Return (X, Y) of the center of cell containing provided text 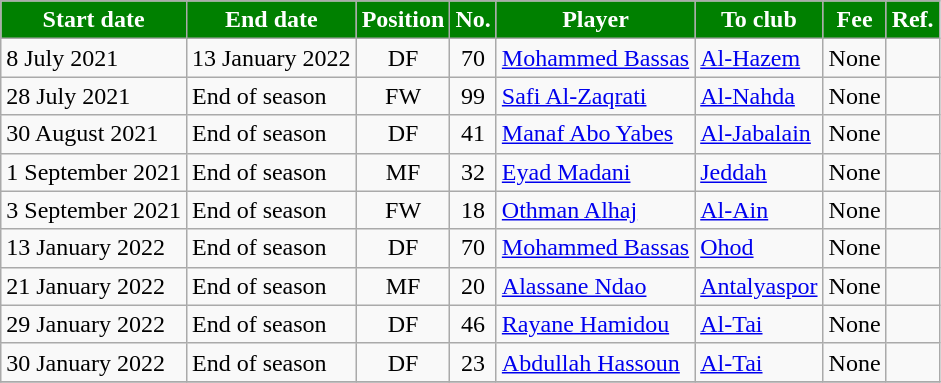
Ohod (759, 248)
8 July 2021 (94, 58)
Jeddah (759, 172)
Ref. (912, 20)
Al-Jabalain (759, 134)
Al-Nahda (759, 96)
Antalyaspor (759, 286)
18 (473, 210)
Player (595, 20)
30 January 2022 (94, 362)
Position (403, 20)
23 (473, 362)
Al-Hazem (759, 58)
29 January 2022 (94, 324)
Rayane Hamidou (595, 324)
32 (473, 172)
Manaf Abo Yabes (595, 134)
Fee (854, 20)
End date (271, 20)
30 August 2021 (94, 134)
3 September 2021 (94, 210)
No. (473, 20)
28 July 2021 (94, 96)
Othman Alhaj (595, 210)
Alassane Ndao (595, 286)
Eyad Madani (595, 172)
To club (759, 20)
99 (473, 96)
Start date (94, 20)
21 January 2022 (94, 286)
20 (473, 286)
46 (473, 324)
41 (473, 134)
1 September 2021 (94, 172)
Al-Ain (759, 210)
Safi Al-Zaqrati (595, 96)
Abdullah Hassoun (595, 362)
